Detect which cell encompasses the target text, then output its [x, y] center coordinate. 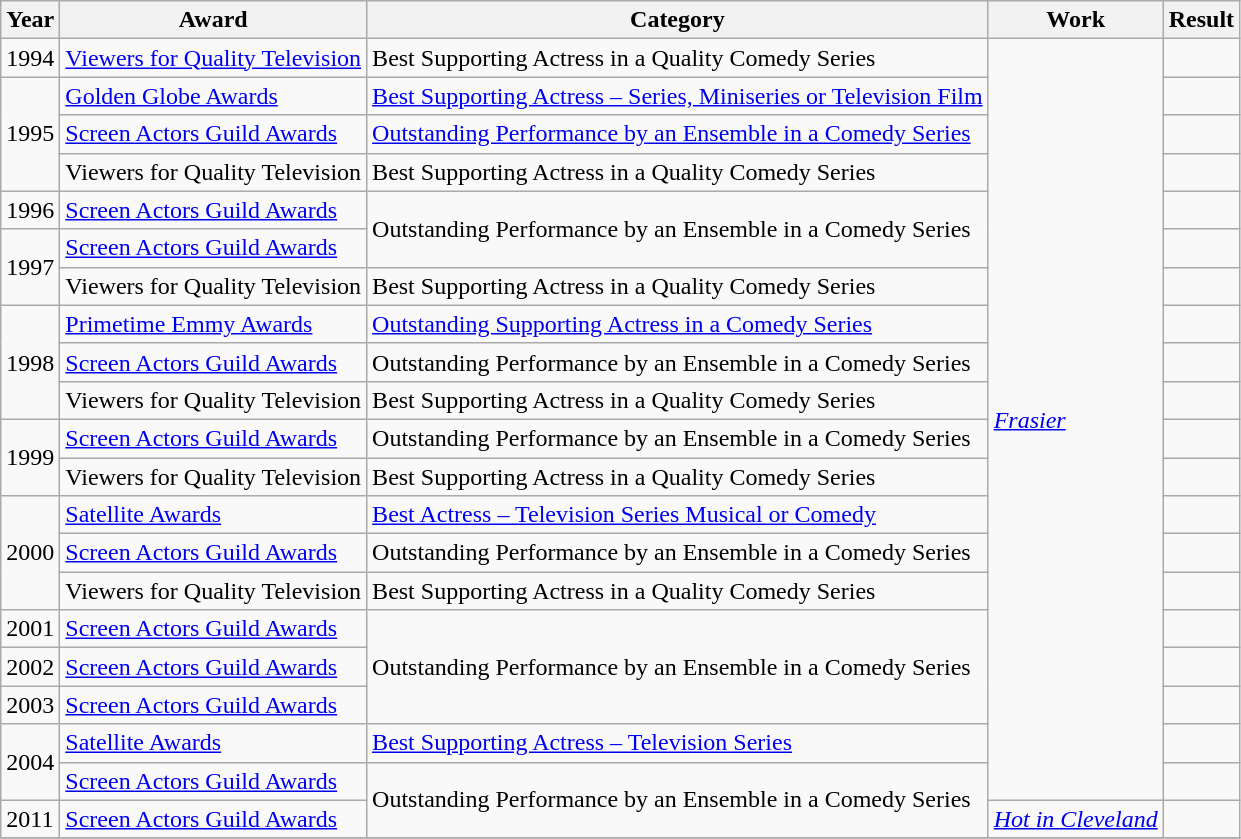
2000 [30, 553]
2003 [30, 705]
Work [1076, 20]
Outstanding Supporting Actress in a Comedy Series [678, 324]
Award [214, 20]
2011 [30, 819]
Primetime Emmy Awards [214, 324]
1997 [30, 267]
1995 [30, 134]
1996 [30, 210]
Result [1201, 20]
2004 [30, 762]
Frasier [1076, 420]
Hot in Cleveland [1076, 819]
Best Supporting Actress – Series, Miniseries or Television Film [678, 96]
Best Actress – Television Series Musical or Comedy [678, 515]
1999 [30, 457]
1994 [30, 58]
Year [30, 20]
1998 [30, 362]
Golden Globe Awards [214, 96]
2001 [30, 629]
Category [678, 20]
Best Supporting Actress – Television Series [678, 743]
2002 [30, 667]
